Return (x, y) of the center of cell containing provided text 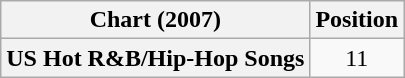
Chart (2007) (156, 20)
US Hot R&B/Hip-Hop Songs (156, 58)
11 (357, 58)
Position (357, 20)
